Provide the (x, y) coordinate of the cell's center where the given text is located.  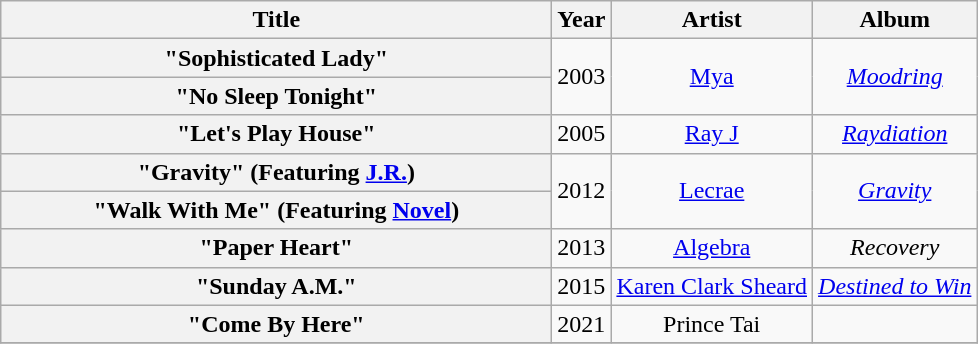
Ray J (712, 134)
Algebra (712, 248)
Year (582, 20)
2005 (582, 134)
"Paper Heart" (276, 248)
2003 (582, 77)
"Walk With Me" (Featuring Novel) (276, 210)
Artist (712, 20)
Destined to Win (895, 286)
2021 (582, 324)
"Let's Play House" (276, 134)
"Come By Here" (276, 324)
Lecrae (712, 191)
Title (276, 20)
2012 (582, 191)
2015 (582, 286)
"Sunday A.M." (276, 286)
Recovery (895, 248)
Moodring (895, 77)
2013 (582, 248)
"Sophisticated Lady" (276, 58)
Raydiation (895, 134)
Prince Tai (712, 324)
Album (895, 20)
Mya (712, 77)
"Gravity" (Featuring J.R.) (276, 172)
"No Sleep Tonight" (276, 96)
Karen Clark Sheard (712, 286)
Gravity (895, 191)
